Scan for the cell matching the given text and deliver its [x, y] coordinate at center. 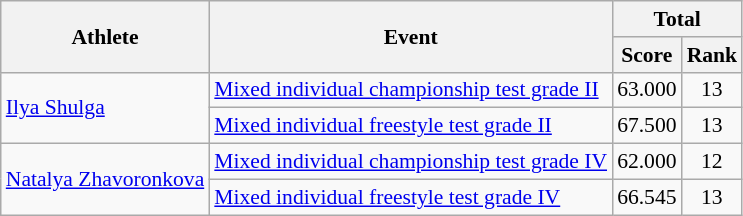
Mixed individual championship test grade II [410, 90]
66.545 [646, 197]
Mixed individual freestyle test grade II [410, 126]
63.000 [646, 90]
Mixed individual freestyle test grade IV [410, 197]
Natalya Zhavoronkova [106, 180]
62.000 [646, 162]
Ilya Shulga [106, 108]
Score [646, 55]
Rank [712, 55]
Athlete [106, 36]
12 [712, 162]
Total [677, 19]
67.500 [646, 126]
Mixed individual championship test grade IV [410, 162]
Event [410, 36]
